Pinpoint the cell where the given text exists, returning its (X, Y) midpoint coordinate. 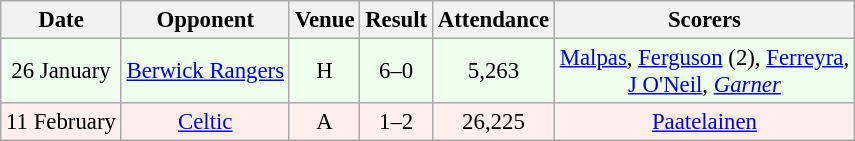
H (324, 72)
5,263 (493, 72)
Attendance (493, 20)
Malpas, Ferguson (2), Ferreyra,J O'Neil, Garner (704, 72)
Result (396, 20)
26 January (61, 72)
6–0 (396, 72)
11 February (61, 122)
Celtic (205, 122)
Venue (324, 20)
A (324, 122)
Scorers (704, 20)
26,225 (493, 122)
Paatelainen (704, 122)
Opponent (205, 20)
1–2 (396, 122)
Berwick Rangers (205, 72)
Date (61, 20)
